Determine the [x, y] coordinate at the center of the cell enclosing the given text.  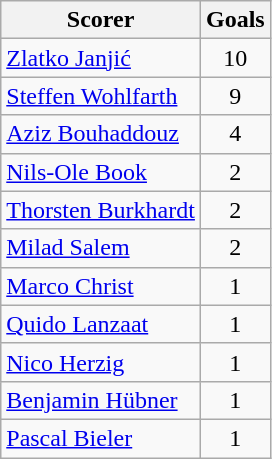
10 [235, 58]
Benjamin Hübner [101, 400]
Marco Christ [101, 286]
Aziz Bouhaddouz [101, 134]
Thorsten Burkhardt [101, 210]
4 [235, 134]
Steffen Wohlfarth [101, 96]
Nils-Ole Book [101, 172]
Quido Lanzaat [101, 324]
Nico Herzig [101, 362]
Scorer [101, 20]
Pascal Bieler [101, 438]
9 [235, 96]
Zlatko Janjić [101, 58]
Milad Salem [101, 248]
Goals [235, 20]
